Pinpoint the cell where the given text exists, returning its (x, y) midpoint coordinate. 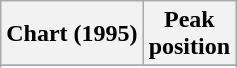
Peakposition (189, 34)
Chart (1995) (72, 34)
